For the text-containing cell, return its midpoint in (X, Y) coordinate format. 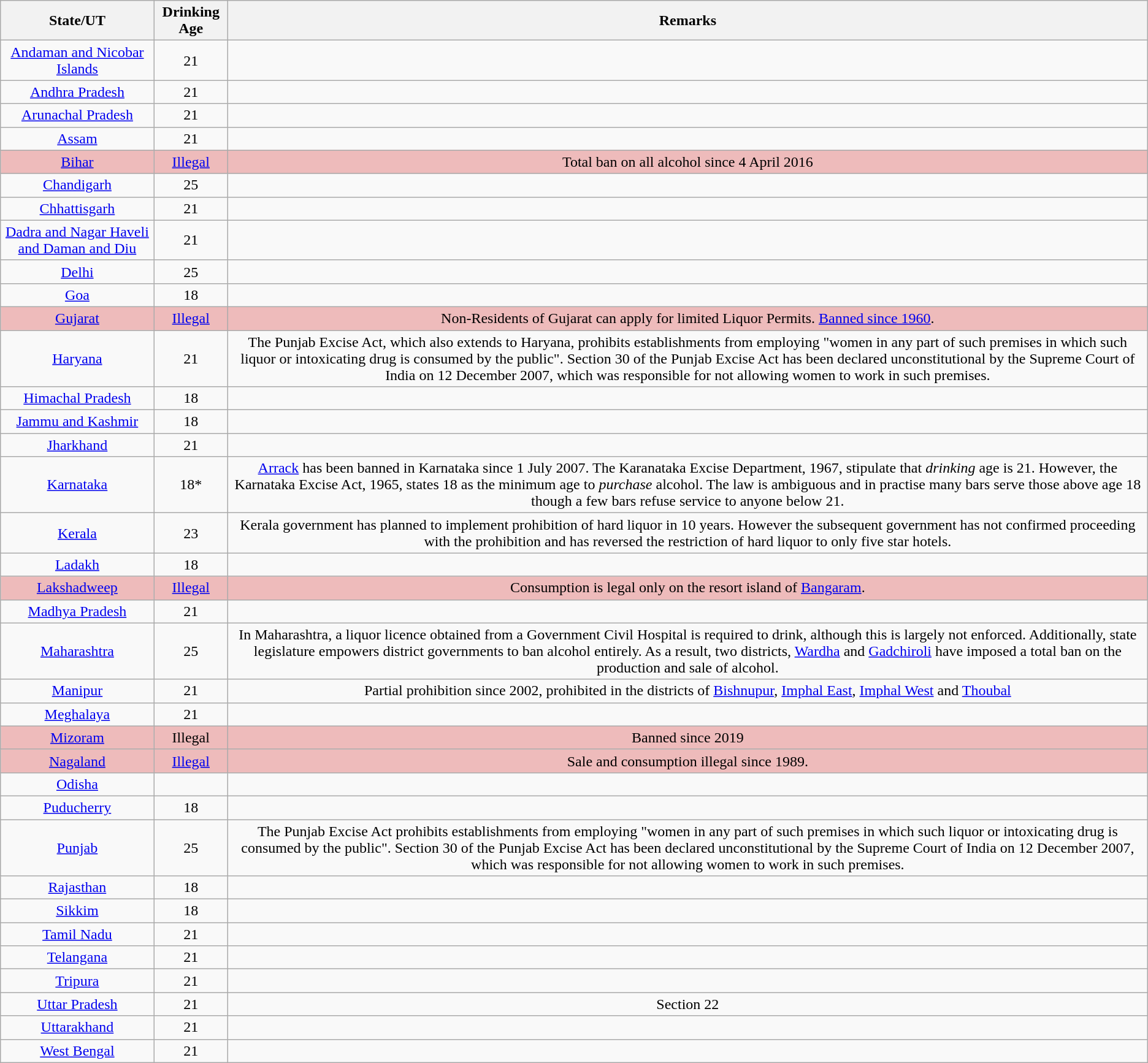
Mizoram (77, 737)
Assam (77, 139)
Manipur (77, 691)
Jammu and Kashmir (77, 422)
Banned since 2019 (687, 737)
Partial prohibition since 2002, prohibited in the districts of Bishnupur, Imphal East, Imphal West and Thoubal (687, 691)
Drinking Age (191, 21)
Tamil Nadu (77, 934)
Haryana (77, 358)
Odisha (77, 784)
Sikkim (77, 911)
Sale and consumption illegal since 1989. (687, 761)
Jharkhand (77, 445)
Dadra and Nagar Haveli and Daman and Diu (77, 240)
Maharashtra (77, 651)
Non-Residents of Gujarat can apply for limited Liquor Permits. Banned since 1960. (687, 318)
Nagaland (77, 761)
West Bengal (77, 1051)
Andaman and Nicobar Islands (77, 60)
Uttarakhand (77, 1027)
Madhya Pradesh (77, 611)
Delhi (77, 272)
Section 22 (687, 1004)
Tripura (77, 981)
Puducherry (77, 807)
23 (191, 533)
Chandigarh (77, 185)
18* (191, 485)
Uttar Pradesh (77, 1004)
Karnataka (77, 485)
Kerala (77, 533)
Himachal Pradesh (77, 398)
Chhattisgarh (77, 208)
Ladakh (77, 565)
Consumption is legal only on the resort island of Bangaram. (687, 588)
Gujarat (77, 318)
Punjab (77, 847)
Telangana (77, 958)
Meghalaya (77, 714)
Andhra Pradesh (77, 92)
Remarks (687, 21)
State/UT (77, 21)
Goa (77, 295)
Lakshadweep (77, 588)
Rajasthan (77, 888)
Arunachal Pradesh (77, 115)
Bihar (77, 162)
Total ban on all alcohol since 4 April 2016 (687, 162)
